Determine the [X, Y] coordinate at the center of the cell enclosing the given text.  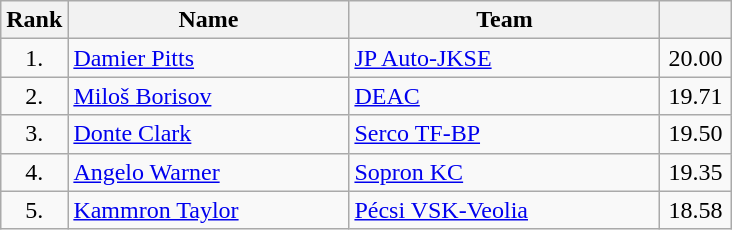
19.50 [696, 134]
19.71 [696, 96]
JP Auto-JKSE [504, 58]
Rank [34, 20]
1. [34, 58]
Name [208, 20]
2. [34, 96]
DEAC [504, 96]
20.00 [696, 58]
5. [34, 210]
4. [34, 172]
Sopron KC [504, 172]
19.35 [696, 172]
3. [34, 134]
Damier Pitts [208, 58]
Serco TF-BP [504, 134]
Angelo Warner [208, 172]
Donte Clark [208, 134]
Pécsi VSK-Veolia [504, 210]
Team [504, 20]
Miloš Borisov [208, 96]
18.58 [696, 210]
Kammron Taylor [208, 210]
